Scan for the cell matching the given text and deliver its (x, y) coordinate at center. 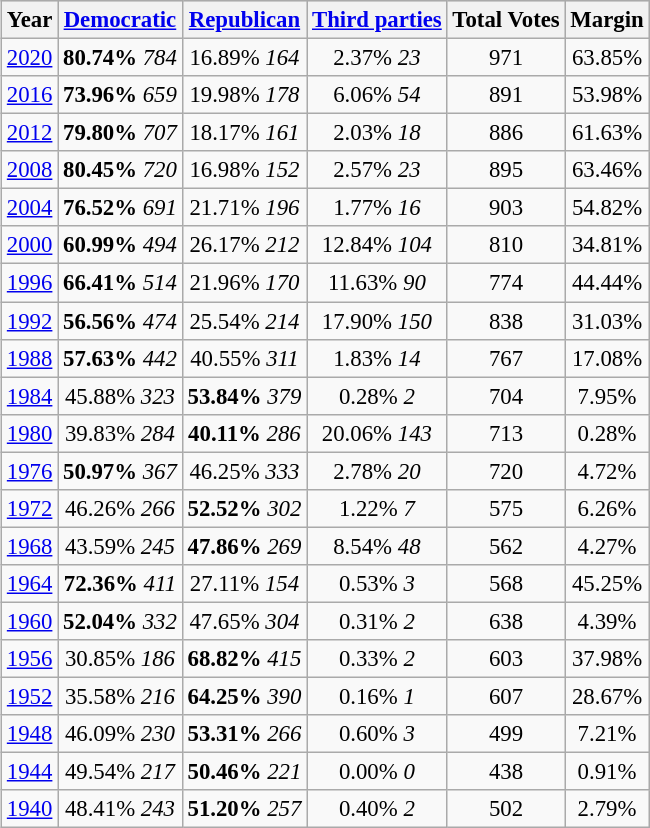
4.39% (607, 621)
40.55% 311 (244, 358)
48.41% 243 (120, 809)
50.46% 221 (244, 772)
2.57% 23 (377, 170)
895 (506, 170)
0.00% 0 (377, 772)
45.88% 323 (120, 396)
1.77% 16 (377, 208)
568 (506, 584)
53.31% 266 (244, 734)
80.45% 720 (120, 170)
52.04% 332 (120, 621)
0.16% 1 (377, 697)
713 (506, 433)
20.06% 143 (377, 433)
1948 (30, 734)
27.11% 154 (244, 584)
438 (506, 772)
63.85% (607, 58)
12.84% 104 (377, 245)
39.83% 284 (120, 433)
19.98% 178 (244, 95)
46.09% 230 (120, 734)
17.08% (607, 358)
2004 (30, 208)
53.84% 379 (244, 396)
40.11% 286 (244, 433)
0.40% 2 (377, 809)
35.58% 216 (120, 697)
50.97% 367 (120, 471)
61.63% (607, 133)
66.41% 514 (120, 283)
73.96% 659 (120, 95)
971 (506, 58)
7.21% (607, 734)
72.36% 411 (120, 584)
Republican (244, 20)
4.72% (607, 471)
1960 (30, 621)
47.86% 269 (244, 546)
79.80% 707 (120, 133)
0.53% 3 (377, 584)
810 (506, 245)
838 (506, 321)
Third parties (377, 20)
8.54% 48 (377, 546)
25.54% 214 (244, 321)
2016 (30, 95)
1996 (30, 283)
2.79% (607, 809)
Total Votes (506, 20)
0.31% 2 (377, 621)
16.89% 164 (244, 58)
638 (506, 621)
47.65% 304 (244, 621)
575 (506, 509)
1972 (30, 509)
11.63% 90 (377, 283)
774 (506, 283)
21.96% 170 (244, 283)
30.85% 186 (120, 659)
49.54% 217 (120, 772)
1.83% 14 (377, 358)
1.22% 7 (377, 509)
767 (506, 358)
0.91% (607, 772)
4.27% (607, 546)
891 (506, 95)
28.67% (607, 697)
53.98% (607, 95)
Democratic (120, 20)
37.98% (607, 659)
1952 (30, 697)
607 (506, 697)
2.37% 23 (377, 58)
34.81% (607, 245)
0.28% 2 (377, 396)
2020 (30, 58)
1988 (30, 358)
44.44% (607, 283)
26.17% 212 (244, 245)
21.71% 196 (244, 208)
16.98% 152 (244, 170)
2012 (30, 133)
76.52% 691 (120, 208)
17.90% 150 (377, 321)
2008 (30, 170)
63.46% (607, 170)
886 (506, 133)
562 (506, 546)
80.74% 784 (120, 58)
1956 (30, 659)
31.03% (607, 321)
43.59% 245 (120, 546)
0.60% 3 (377, 734)
502 (506, 809)
1992 (30, 321)
720 (506, 471)
18.17% 161 (244, 133)
46.25% 333 (244, 471)
0.33% 2 (377, 659)
704 (506, 396)
46.26% 266 (120, 509)
1984 (30, 396)
52.52% 302 (244, 509)
6.06% 54 (377, 95)
56.56% 474 (120, 321)
1980 (30, 433)
68.82% 415 (244, 659)
57.63% 442 (120, 358)
54.82% (607, 208)
60.99% 494 (120, 245)
6.26% (607, 509)
603 (506, 659)
7.95% (607, 396)
1968 (30, 546)
64.25% 390 (244, 697)
51.20% 257 (244, 809)
499 (506, 734)
Year (30, 20)
Margin (607, 20)
1976 (30, 471)
1940 (30, 809)
1944 (30, 772)
2.03% 18 (377, 133)
0.28% (607, 433)
45.25% (607, 584)
903 (506, 208)
1964 (30, 584)
2000 (30, 245)
2.78% 20 (377, 471)
